For the text-containing cell, return its midpoint in (X, Y) coordinate format. 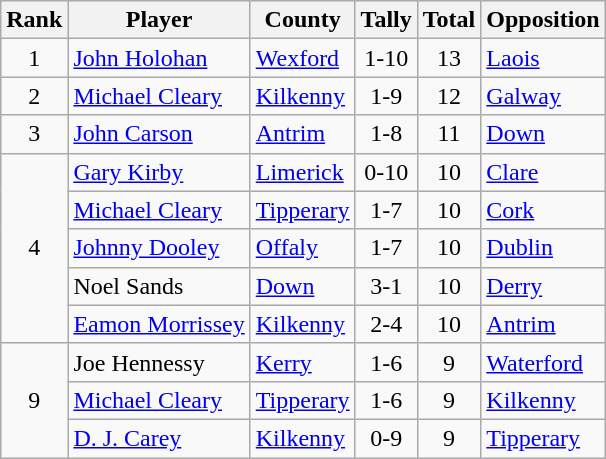
3-1 (386, 286)
1-9 (386, 96)
11 (449, 134)
Galway (543, 96)
3 (34, 134)
4 (34, 248)
Total (449, 20)
John Holohan (159, 58)
13 (449, 58)
Noel Sands (159, 286)
12 (449, 96)
2-4 (386, 324)
1-8 (386, 134)
Tally (386, 20)
Rank (34, 20)
Offaly (302, 248)
Opposition (543, 20)
Joe Hennessy (159, 362)
1-10 (386, 58)
1 (34, 58)
Wexford (302, 58)
Johnny Dooley (159, 248)
Cork (543, 210)
2 (34, 96)
D. J. Carey (159, 438)
County (302, 20)
Player (159, 20)
Kerry (302, 362)
Derry (543, 286)
Gary Kirby (159, 172)
Eamon Morrissey (159, 324)
Dublin (543, 248)
Laois (543, 58)
Waterford (543, 362)
John Carson (159, 134)
Clare (543, 172)
Limerick (302, 172)
0-9 (386, 438)
0-10 (386, 172)
